Extract the [X, Y] coordinate from the center of the cell holding the provided text.  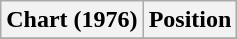
Chart (1976) [72, 20]
Position [190, 20]
